Identify which cell holds the provided text, then report its (X, Y) central coordinate. 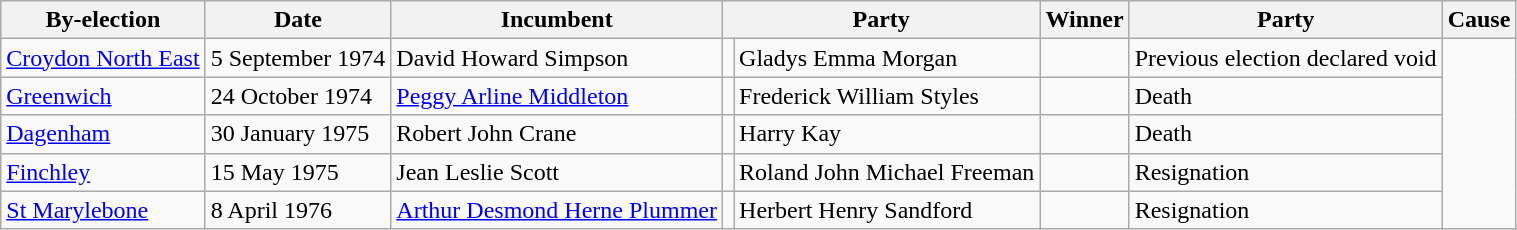
Frederick William Styles (887, 96)
Cause (1479, 20)
Jean Leslie Scott (557, 172)
15 May 1975 (298, 172)
Arthur Desmond Herne Plummer (557, 210)
Croydon North East (103, 58)
Finchley (103, 172)
24 October 1974 (298, 96)
30 January 1975 (298, 134)
Previous election declared void (1286, 58)
Roland John Michael Freeman (887, 172)
Incumbent (557, 20)
Herbert Henry Sandford (887, 210)
Robert John Crane (557, 134)
David Howard Simpson (557, 58)
Harry Kay (887, 134)
5 September 1974 (298, 58)
Dagenham (103, 134)
Gladys Emma Morgan (887, 58)
Winner (1084, 20)
Greenwich (103, 96)
Date (298, 20)
By-election (103, 20)
Peggy Arline Middleton (557, 96)
8 April 1976 (298, 210)
St Marylebone (103, 210)
